Determine the [x, y] coordinate at the center of the cell enclosing the given text.  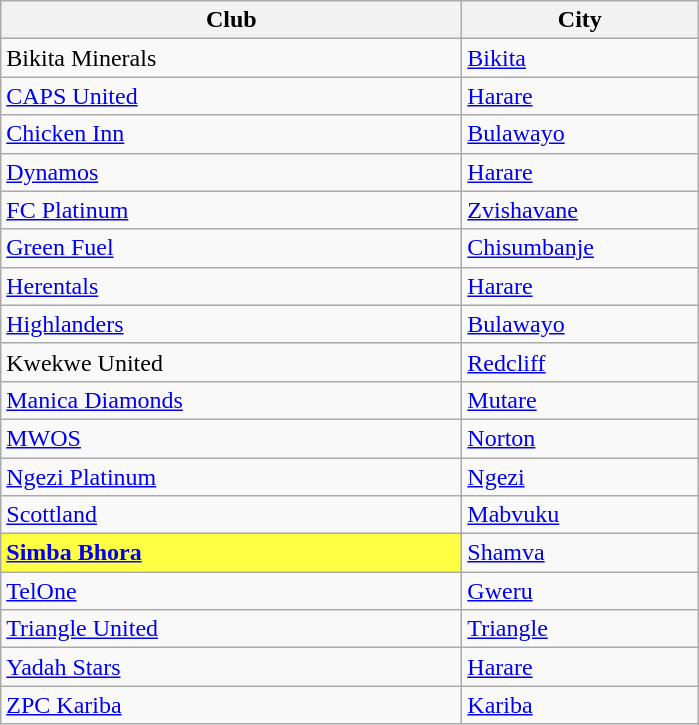
Green Fuel [232, 248]
Ngezi Platinum [232, 477]
ZPC Kariba [232, 705]
FC Platinum [232, 210]
Norton [580, 438]
Mabvuku [580, 515]
Shamva [580, 553]
MWOS [232, 438]
Ngezi [580, 477]
Dynamos [232, 172]
Chisumbanje [580, 248]
City [580, 20]
Herentals [232, 286]
Chicken Inn [232, 134]
Redcliff [580, 362]
Bikita [580, 58]
Mutare [580, 400]
Bikita Minerals [232, 58]
Simba Bhora [232, 553]
Highlanders [232, 324]
CAPS United [232, 96]
Yadah Stars [232, 667]
Club [232, 20]
Manica Diamonds [232, 400]
Triangle United [232, 629]
Scottland [232, 515]
Zvishavane [580, 210]
Kariba [580, 705]
Triangle [580, 629]
TelOne [232, 591]
Kwekwe United [232, 362]
Gweru [580, 591]
